Provide the (X, Y) coordinate of the cell's center where the given text is located.  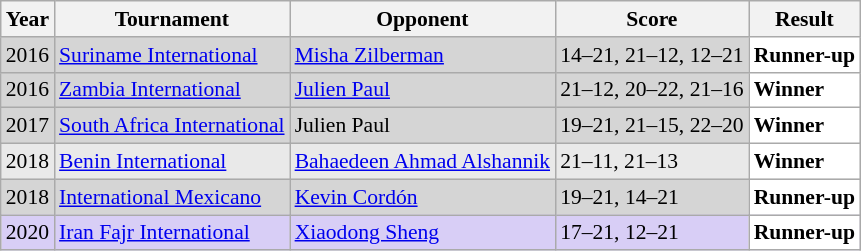
Xiaodong Sheng (423, 233)
Result (804, 19)
2017 (28, 126)
17–21, 12–21 (652, 233)
Zambia International (172, 90)
Kevin Cordón (423, 197)
Opponent (423, 19)
Bahaedeen Ahmad Alshannik (423, 162)
International Mexicano (172, 197)
Tournament (172, 19)
Suriname International (172, 55)
South Africa International (172, 126)
19–21, 14–21 (652, 197)
21–11, 21–13 (652, 162)
19–21, 21–15, 22–20 (652, 126)
Misha Zilberman (423, 55)
2020 (28, 233)
21–12, 20–22, 21–16 (652, 90)
Year (28, 19)
14–21, 21–12, 12–21 (652, 55)
Benin International (172, 162)
Score (652, 19)
Iran Fajr International (172, 233)
